Determine the [X, Y] coordinate at the center of the cell enclosing the given text.  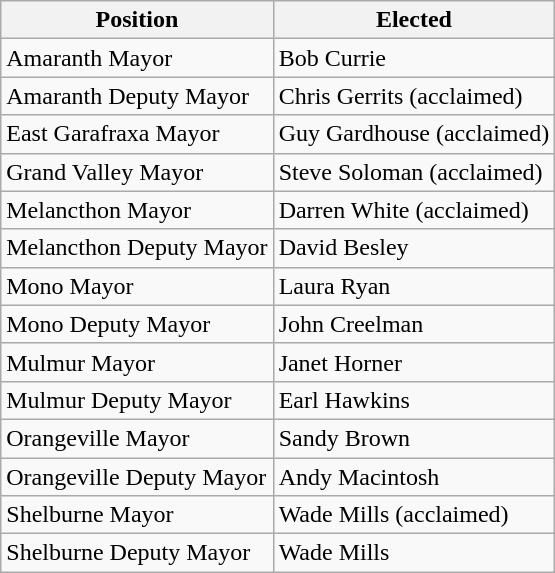
Steve Soloman (acclaimed) [414, 172]
Mulmur Mayor [137, 362]
Shelburne Deputy Mayor [137, 553]
East Garafraxa Mayor [137, 134]
Amaranth Mayor [137, 58]
David Besley [414, 248]
Janet Horner [414, 362]
Melancthon Mayor [137, 210]
Wade Mills (acclaimed) [414, 515]
Mulmur Deputy Mayor [137, 400]
Melancthon Deputy Mayor [137, 248]
John Creelman [414, 324]
Bob Currie [414, 58]
Orangeville Mayor [137, 438]
Orangeville Deputy Mayor [137, 477]
Laura Ryan [414, 286]
Darren White (acclaimed) [414, 210]
Earl Hawkins [414, 400]
Andy Macintosh [414, 477]
Elected [414, 20]
Grand Valley Mayor [137, 172]
Mono Deputy Mayor [137, 324]
Wade Mills [414, 553]
Amaranth Deputy Mayor [137, 96]
Sandy Brown [414, 438]
Position [137, 20]
Chris Gerrits (acclaimed) [414, 96]
Mono Mayor [137, 286]
Shelburne Mayor [137, 515]
Guy Gardhouse (acclaimed) [414, 134]
